Return [X, Y] of the center of cell containing provided text 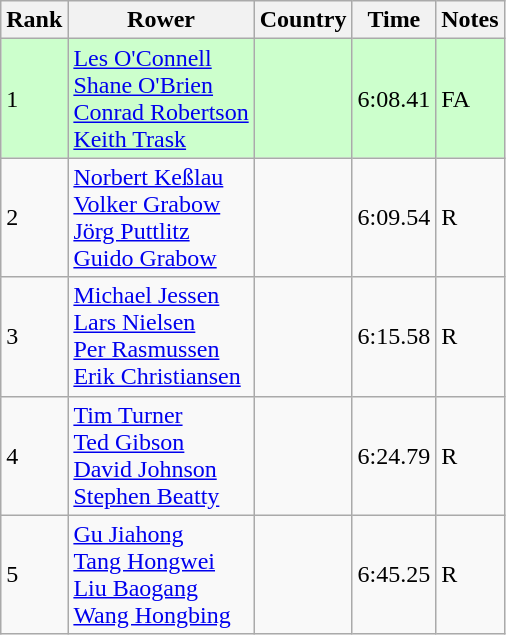
2 [34, 218]
Notes [470, 20]
Gu JiahongTang Hongwei Liu BaogangWang Hongbing [161, 574]
6:15.58 [394, 336]
Tim TurnerTed GibsonDavid JohnsonStephen Beatty [161, 456]
Rank [34, 20]
4 [34, 456]
Norbert KeßlauVolker GrabowJörg PuttlitzGuido Grabow [161, 218]
Country [303, 20]
Time [394, 20]
3 [34, 336]
1 [34, 98]
6:24.79 [394, 456]
6:09.54 [394, 218]
5 [34, 574]
FA [470, 98]
Michael JessenLars NielsenPer RasmussenErik Christiansen [161, 336]
Rower [161, 20]
6:45.25 [394, 574]
6:08.41 [394, 98]
Les O'ConnellShane O'BrienConrad RobertsonKeith Trask [161, 98]
